Capture the cell that displays the provided text and extract its [X, Y] central coordinate. 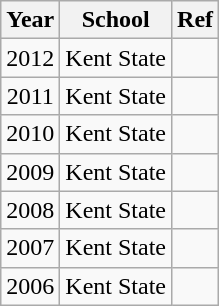
2006 [30, 286]
Year [30, 20]
2012 [30, 58]
School [116, 20]
2009 [30, 172]
2008 [30, 210]
2010 [30, 134]
2007 [30, 248]
Ref [196, 20]
2011 [30, 96]
